For the text-containing cell, return its midpoint in [x, y] coordinate format. 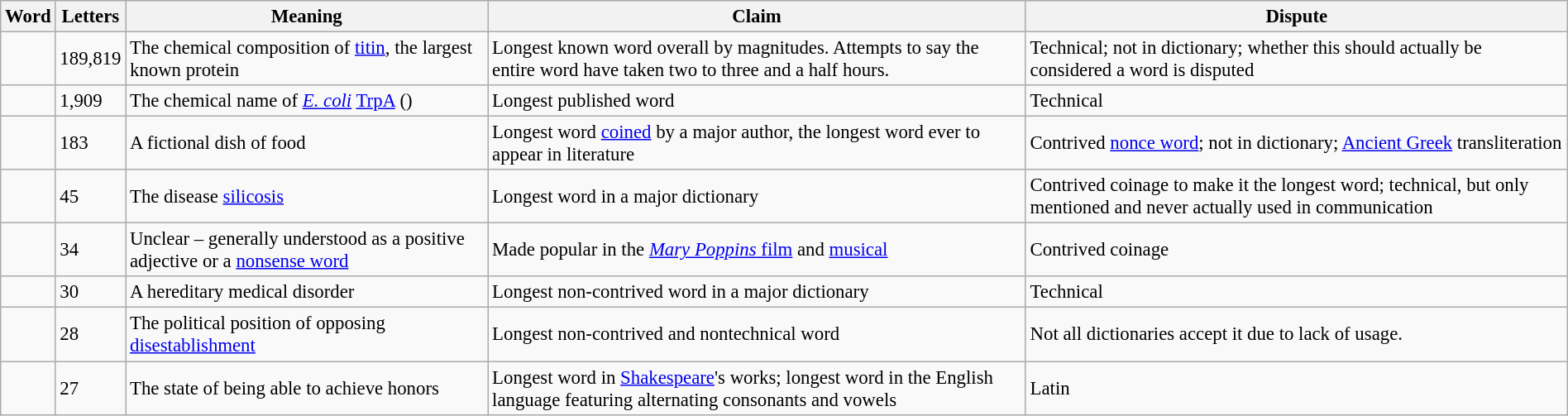
Not all dictionaries accept it due to lack of usage. [1297, 334]
1,909 [91, 101]
Contrived coinage [1297, 250]
Claim [757, 17]
Contrived coinage to make it the longest word; technical, but only mentioned and never actually used in communication [1297, 197]
Longest word coined by a major author, the longest word ever to appear in literature [757, 144]
30 [91, 292]
Letters [91, 17]
183 [91, 144]
The state of being able to achieve honors [307, 389]
Longest word in Shakespeare's works; longest word in the English language featuring alternating consonants and vowels [757, 389]
The political position of opposing disestablishment [307, 334]
The disease silicosis [307, 197]
Made popular in the Mary Poppins film and musical [757, 250]
Longest known word overall by magnitudes. Attempts to say the entire word have taken two to three and a half hours. [757, 60]
189,819 [91, 60]
45 [91, 197]
Longest non-contrived word in a major dictionary [757, 292]
27 [91, 389]
Unclear – generally understood as a positive adjective or a nonsense word [307, 250]
Dispute [1297, 17]
Longest word in a major dictionary [757, 197]
Word [28, 17]
Meaning [307, 17]
Contrived nonce word; not in dictionary; Ancient Greek transliteration [1297, 144]
A hereditary medical disorder [307, 292]
Longest published word [757, 101]
Technical; not in dictionary; whether this should actually be considered a word is disputed [1297, 60]
34 [91, 250]
Longest non-contrived and nontechnical word [757, 334]
The chemical composition of titin, the largest known protein [307, 60]
Latin [1297, 389]
A fictional dish of food [307, 144]
The chemical name of E. coli TrpA () [307, 101]
28 [91, 334]
